Return (x, y) of the center of cell containing provided text 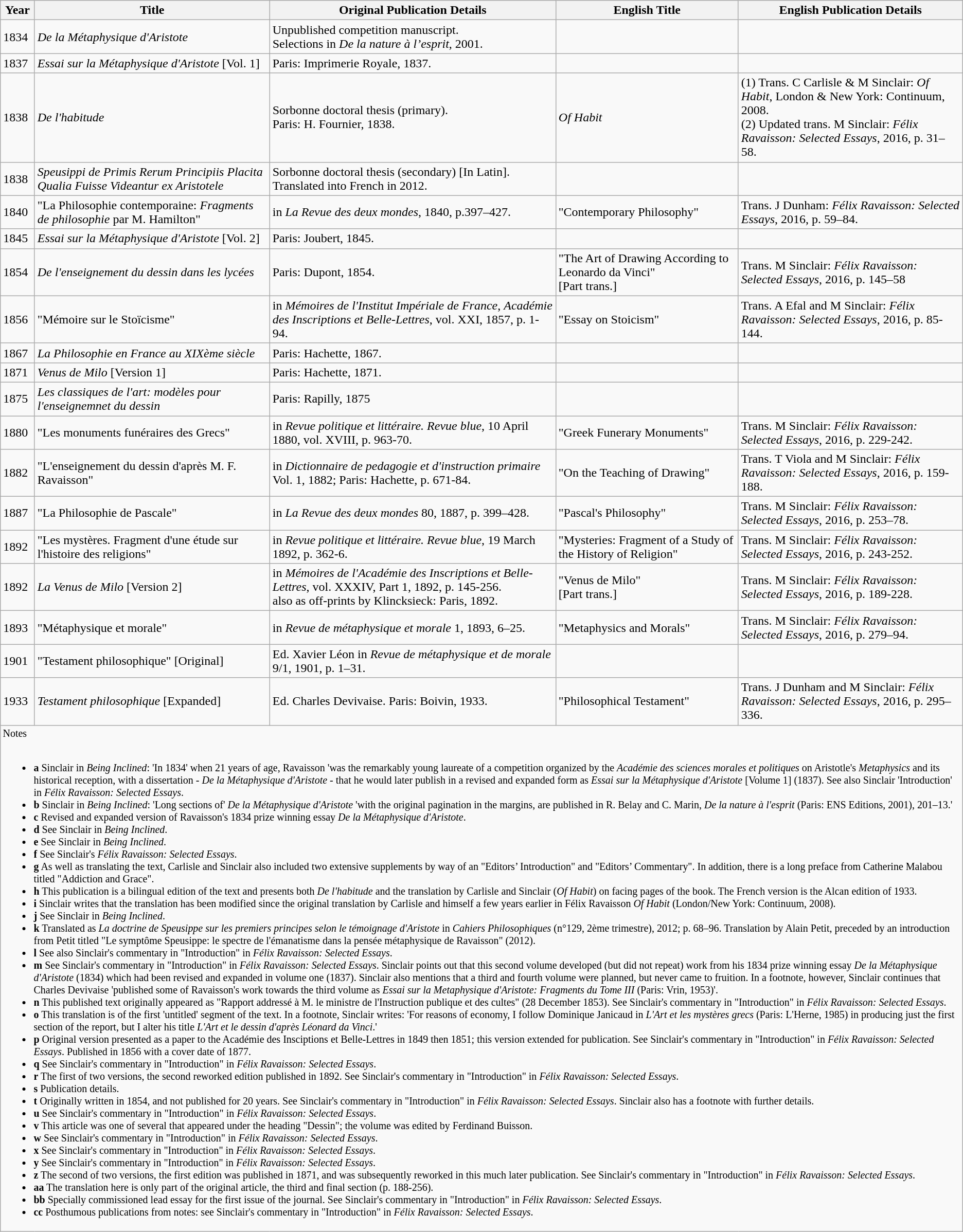
English Publication Details (850, 10)
Essai sur la Métaphysique d'Aristote [Vol. 1] (152, 63)
La Venus de Milo [Version 2] (152, 587)
Trans. T Viola and M Sinclair: Félix Ravaisson: Selected Essays, 2016, p. 159-188. (850, 473)
Paris: Joubert, 1845. (413, 239)
Trans. M Sinclair: Félix Ravaisson: Selected Essays, 2016, p. 189-228. (850, 587)
in Mémoires de l'Institut Impériale de France, Académie des Inscriptions et Belle-Lettres, vol. XXI, 1857, p. 1-94. (413, 319)
1840 (17, 212)
English Title (647, 10)
La Philosophie en France au XIXème siècle (152, 353)
Paris: Hachette, 1867. (413, 353)
1893 (17, 627)
1837 (17, 63)
in La Revue des deux mondes, 1840, p.397–427. (413, 212)
1875 (17, 399)
Trans. M Sinclair: Félix Ravaisson: Selected Essays, 2016, p. 279–94. (850, 627)
Trans. J Dunham and M Sinclair: Félix Ravaisson: Selected Essays, 2016, p. 295–336. (850, 701)
"Testament philosophique" [Original] (152, 661)
1871 (17, 372)
"Métaphysique et morale" (152, 627)
"La Philosophie contemporaine: Fragments de philosophie par M. Hamilton" (152, 212)
Year (17, 10)
"Contemporary Philosophy" (647, 212)
"La Philosophie de Pascale" (152, 513)
1882 (17, 473)
in Mémoires de l'Académie des Inscriptions et Belle-Lettres, vol. XXXIV, Part 1, 1892, p. 145-256.also as off-prints by Klincksieck: Paris, 1892. (413, 587)
1854 (17, 272)
Paris: Hachette, 1871. (413, 372)
Paris: Dupont, 1854. (413, 272)
"Les mystères. Fragment d'une étude sur l'histoire des religions" (152, 547)
"Philosophical Testament" (647, 701)
"L'enseignement du dessin d'après M. F. Ravaisson" (152, 473)
De l'enseignement du dessin dans les lycées (152, 272)
"On the Teaching of Drawing" (647, 473)
Original Publication Details (413, 10)
"Metaphysics and Morals" (647, 627)
Unpublished competition manuscript.Selections in De la nature à l’esprit, 2001. (413, 37)
"Venus de Milo"[Part trans.] (647, 587)
Trans. M Sinclair: Félix Ravaisson: Selected Essays, 2016, p. 229-242. (850, 432)
Speusippi de Primis Rerum Principiis Placita Qualia Fuisse Videantur ex Aristotele (152, 179)
Paris: Rapilly, 1875 (413, 399)
in Revue politique et littéraire. Revue blue, 10 April 1880, vol. XVIII, p. 963-70. (413, 432)
1834 (17, 37)
Paris: Imprimerie Royale, 1837. (413, 63)
Trans. M Sinclair: Félix Ravaisson: Selected Essays, 2016, p. 253–78. (850, 513)
in Revue politique et littéraire. Revue blue, 19 March 1892, p. 362-6. (413, 547)
1901 (17, 661)
in La Revue des deux mondes 80, 1887, p. 399–428. (413, 513)
Of Habit (647, 117)
De l'habitude (152, 117)
1887 (17, 513)
1933 (17, 701)
Essai sur la Métaphysique d'Aristote [Vol. 2] (152, 239)
Venus de Milo [Version 1] (152, 372)
De la Métaphysique d'Aristote (152, 37)
1845 (17, 239)
"Greek Funerary Monuments" (647, 432)
Title (152, 10)
Trans. A Efal and M Sinclair: Félix Ravaisson: Selected Essays, 2016, p. 85-144. (850, 319)
"Mémoire sur le Stoïcisme" (152, 319)
Ed. Charles Devivaise. Paris: Boivin, 1933. (413, 701)
1867 (17, 353)
1856 (17, 319)
"The Art of Drawing According to Leonardo da Vinci"[Part trans.] (647, 272)
Ed. Xavier Léon in Revue de métaphysique et de morale 9/1, 1901, p. 1–31. (413, 661)
"Les monuments funéraires des Grecs" (152, 432)
Testament philosophique [Expanded] (152, 701)
in Dictionnaire de pedagogie et d'instruction primaire Vol. 1, 1882; Paris: Hachette, p. 671-84. (413, 473)
Trans. M Sinclair: Félix Ravaisson: Selected Essays, 2016, p. 243-252. (850, 547)
Trans. J Dunham: Félix Ravaisson: Selected Essays, 2016, p. 59–84. (850, 212)
"Pascal's Philosophy" (647, 513)
Trans. M Sinclair: Félix Ravaisson: Selected Essays, 2016, p. 145–58 (850, 272)
"Mysteries: Fragment of a Study of the History of Religion" (647, 547)
"Essay on Stoicism" (647, 319)
1880 (17, 432)
in Revue de métaphysique et morale 1, 1893, 6–25. (413, 627)
Les classiques de l'art: modèles pour l'enseignemnet du dessin (152, 399)
Sorbonne doctoral thesis (primary).Paris: H. Fournier, 1838. (413, 117)
Sorbonne doctoral thesis (secondary) [In Latin].Translated into French in 2012. (413, 179)
